Find where the given text appears and provide that cell's center as [X, Y] coordinate. 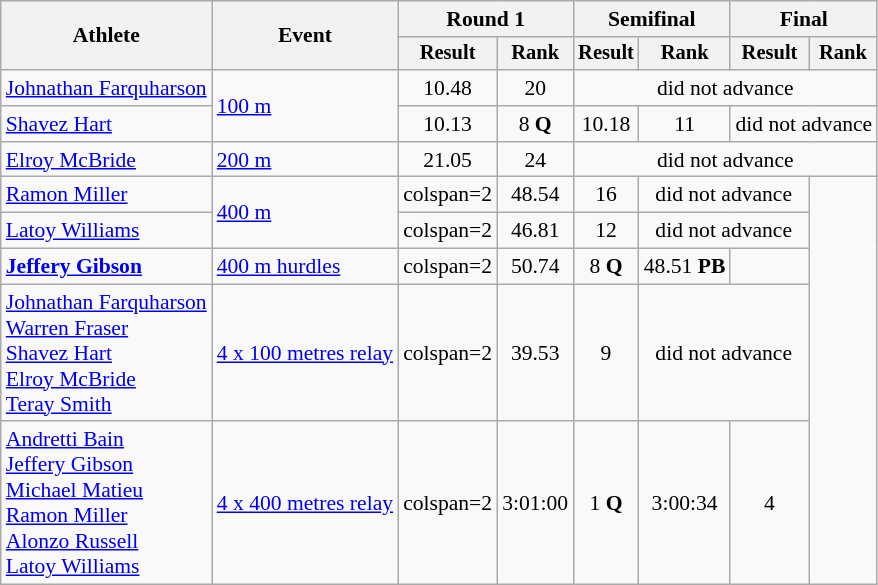
Johnathan Farquharson [106, 88]
20 [535, 88]
3:01:00 [535, 504]
Andretti BainJeffery GibsonMichael MatieuRamon MillerAlonzo RussellLatoy Williams [106, 504]
46.81 [535, 231]
9 [606, 353]
10.18 [606, 124]
11 [685, 124]
50.74 [535, 267]
1 Q [606, 504]
100 m [305, 106]
48.51 PB [685, 267]
3:00:34 [685, 504]
10.13 [448, 124]
Latoy Williams [106, 231]
Final [804, 19]
21.05 [448, 160]
Shavez Hart [106, 124]
200 m [305, 160]
4 [769, 504]
16 [606, 195]
Elroy McBride [106, 160]
48.54 [535, 195]
Jeffery Gibson [106, 267]
Ramon Miller [106, 195]
Semifinal [652, 19]
4 x 400 metres relay [305, 504]
12 [606, 231]
400 m hurdles [305, 267]
Event [305, 36]
10.48 [448, 88]
Athlete [106, 36]
39.53 [535, 353]
24 [535, 160]
Johnathan FarquharsonWarren FraserShavez HartElroy McBrideTeray Smith [106, 353]
400 m [305, 212]
4 x 100 metres relay [305, 353]
Round 1 [486, 19]
